For the text-containing cell, return its midpoint in (X, Y) coordinate format. 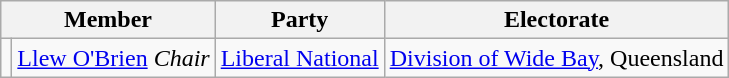
Party (300, 20)
Division of Wide Bay, Queensland (556, 58)
Member (108, 20)
Electorate (556, 20)
Liberal National (300, 58)
Llew O'Brien Chair (114, 58)
